Capture the cell that displays the provided text and extract its [X, Y] central coordinate. 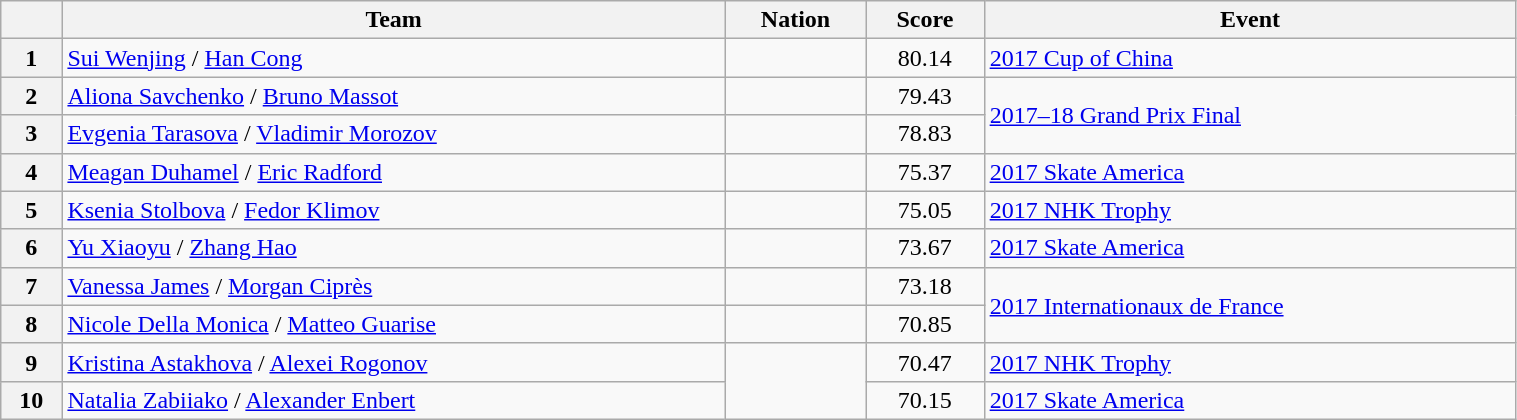
5 [32, 210]
78.83 [925, 134]
Aliona Savchenko / Bruno Massot [394, 96]
1 [32, 58]
Kristina Astakhova / Alexei Rogonov [394, 362]
2017 Cup of China [1250, 58]
75.37 [925, 172]
2017–18 Grand Prix Final [1250, 115]
Natalia Zabiiako / Alexander Enbert [394, 400]
75.05 [925, 210]
3 [32, 134]
73.18 [925, 286]
79.43 [925, 96]
10 [32, 400]
4 [32, 172]
Yu Xiaoyu / Zhang Hao [394, 248]
2 [32, 96]
70.85 [925, 324]
7 [32, 286]
70.47 [925, 362]
Score [925, 20]
6 [32, 248]
Team [394, 20]
70.15 [925, 400]
Ksenia Stolbova / Fedor Klimov [394, 210]
Sui Wenjing / Han Cong [394, 58]
8 [32, 324]
9 [32, 362]
80.14 [925, 58]
2017 Internationaux de France [1250, 305]
Nation [795, 20]
73.67 [925, 248]
Nicole Della Monica / Matteo Guarise [394, 324]
Evgenia Tarasova / Vladimir Morozov [394, 134]
Meagan Duhamel / Eric Radford [394, 172]
Event [1250, 20]
Vanessa James / Morgan Ciprès [394, 286]
